Return the [X, Y] coordinate for the center point of the cell that contains the specified text.  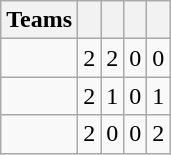
Teams [40, 20]
